Extract the [x, y] coordinate from the center of the cell holding the provided text.  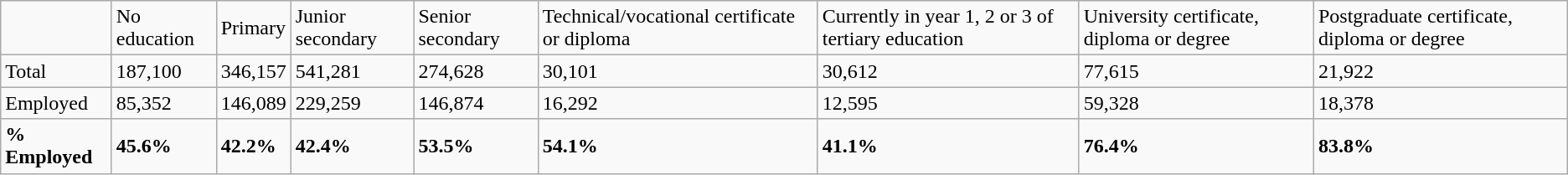
146,089 [253, 103]
146,874 [476, 103]
76.4% [1196, 146]
53.5% [476, 146]
Primary [253, 28]
541,281 [352, 71]
45.6% [164, 146]
30,612 [948, 71]
54.1% [678, 146]
Total [56, 71]
Technical/vocational certificate or diploma [678, 28]
41.1% [948, 146]
59,328 [1196, 103]
Postgraduate certificate, diploma or degree [1441, 28]
University certificate, diploma or degree [1196, 28]
Currently in year 1, 2 or 3 of tertiary education [948, 28]
346,157 [253, 71]
12,595 [948, 103]
30,101 [678, 71]
18,378 [1441, 103]
Junior secondary [352, 28]
16,292 [678, 103]
21,922 [1441, 71]
85,352 [164, 103]
77,615 [1196, 71]
229,259 [352, 103]
83.8% [1441, 146]
274,628 [476, 71]
187,100 [164, 71]
Employed [56, 103]
42.2% [253, 146]
42.4% [352, 146]
% Employed [56, 146]
No education [164, 28]
Senior secondary [476, 28]
